From the cell containing the given text, extract its center point as (X, Y) coordinate. 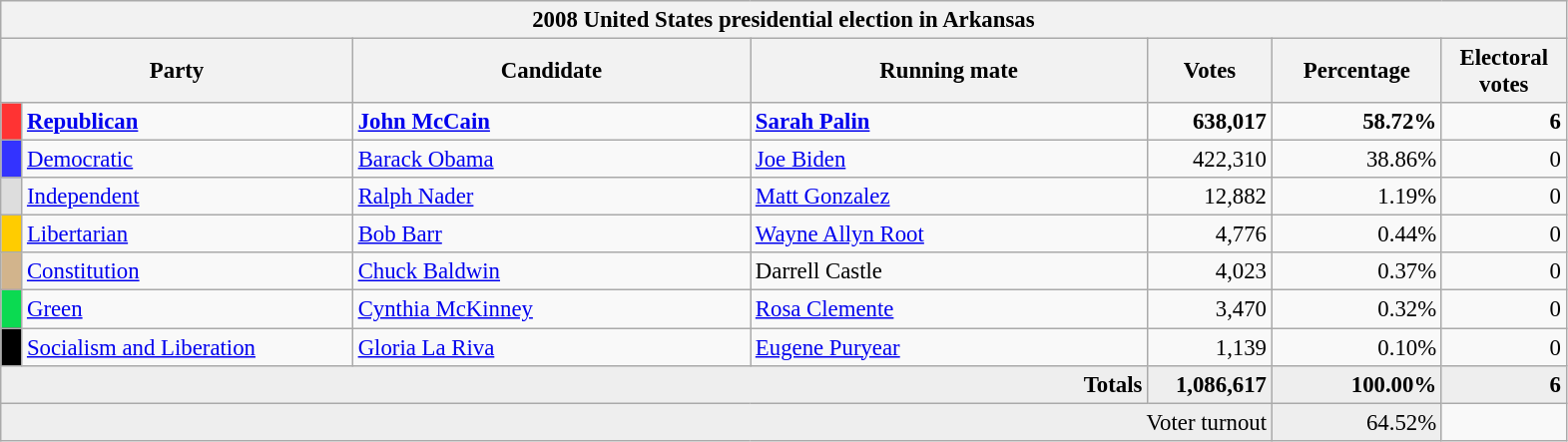
Gloria La Riva (551, 347)
58.72% (1356, 122)
0.10% (1356, 347)
Totals (575, 384)
Rosa Clemente (949, 309)
1,139 (1210, 347)
Democratic (188, 160)
0.32% (1356, 309)
638,017 (1210, 122)
100.00% (1356, 384)
Ralph Nader (551, 197)
Electoral votes (1503, 72)
Chuck Baldwin (551, 272)
Percentage (1356, 72)
John McCain (551, 122)
Wayne Allyn Root (949, 234)
Libertarian (188, 234)
Party (178, 72)
Candidate (551, 72)
Green (188, 309)
Republican (188, 122)
Barack Obama (551, 160)
1,086,617 (1210, 384)
38.86% (1356, 160)
Matt Gonzalez (949, 197)
Joe Biden (949, 160)
Independent (188, 197)
Cynthia McKinney (551, 309)
1.19% (1356, 197)
Votes (1210, 72)
Running mate (949, 72)
Bob Barr (551, 234)
Voter turnout (637, 422)
0.37% (1356, 272)
64.52% (1356, 422)
4,023 (1210, 272)
0.44% (1356, 234)
3,470 (1210, 309)
Constitution (188, 272)
Sarah Palin (949, 122)
422,310 (1210, 160)
Darrell Castle (949, 272)
2008 United States presidential election in Arkansas (784, 20)
12,882 (1210, 197)
Socialism and Liberation (188, 347)
4,776 (1210, 234)
Eugene Puryear (949, 347)
